Pinpoint the cell where the given text exists, returning its (X, Y) midpoint coordinate. 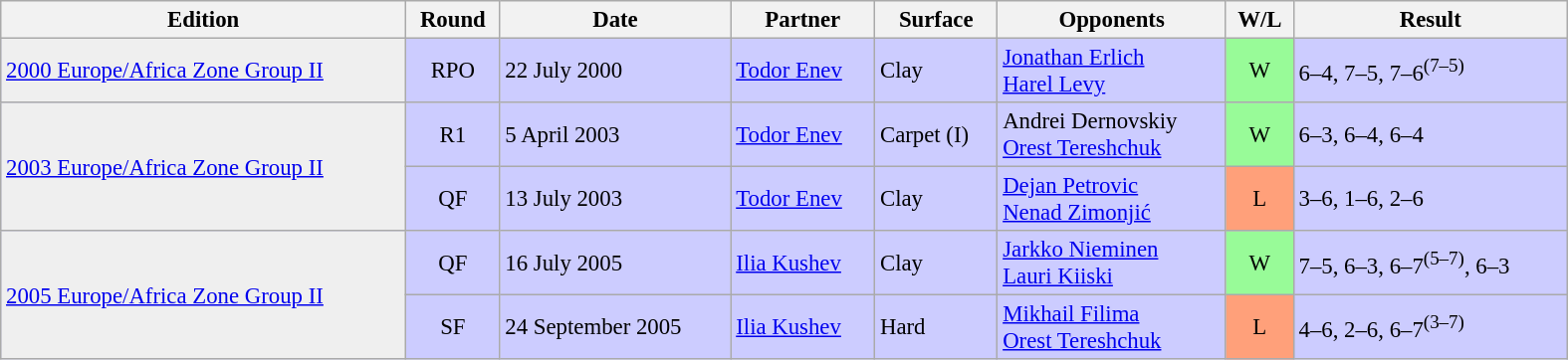
Jarkko Nieminen Lauri Kiiski (1112, 263)
Surface (936, 20)
22 July 2000 (615, 72)
R1 (453, 135)
Edition (203, 20)
13 July 2003 (615, 199)
6–3, 6–4, 6–4 (1430, 135)
Result (1430, 20)
2005 Europe/Africa Zone Group II (203, 294)
2000 Europe/Africa Zone Group II (203, 72)
3–6, 1–6, 2–6 (1430, 199)
Mikhail Filima Orest Tereshchuk (1112, 328)
5 April 2003 (615, 135)
2003 Europe/Africa Zone Group II (203, 167)
Carpet (I) (936, 135)
Partner (802, 20)
4–6, 2–6, 6–7(3–7) (1430, 328)
RPO (453, 72)
16 July 2005 (615, 263)
Jonathan Erlich Harel Levy (1112, 72)
Round (453, 20)
Opponents (1112, 20)
SF (453, 328)
Hard (936, 328)
Andrei Dernovskiy Orest Tereshchuk (1112, 135)
7–5, 6–3, 6–7(5–7), 6–3 (1430, 263)
24 September 2005 (615, 328)
W/L (1259, 20)
6–4, 7–5, 7–6(7–5) (1430, 72)
Dejan Petrovic Nenad Zimonjić (1112, 199)
Date (615, 20)
